Scan for the cell matching the given text and deliver its [X, Y] coordinate at center. 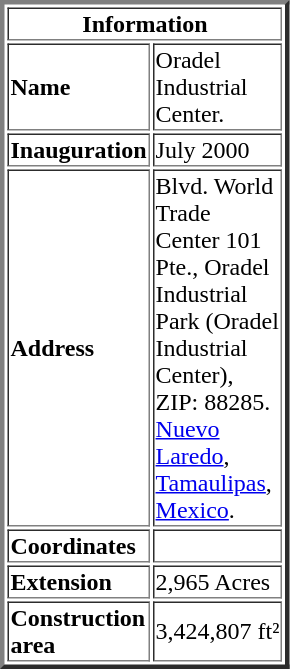
Coordinates [79, 546]
Name [79, 88]
Address [79, 348]
Extension [79, 582]
Blvd. World Trade Center 101 Pte., Oradel Industrial Park (Oradel Industrial Center), ZIP: 88285. Nuevo Laredo, Tamaulipas, Mexico. [218, 348]
3,424,807 ft² [218, 632]
July 2000 [218, 150]
Inauguration [79, 150]
2,965 Acres [218, 582]
Information [146, 24]
Oradel Industrial Center. [218, 88]
Construction area [79, 632]
